Detect which cell encompasses the target text, then output its (x, y) center coordinate. 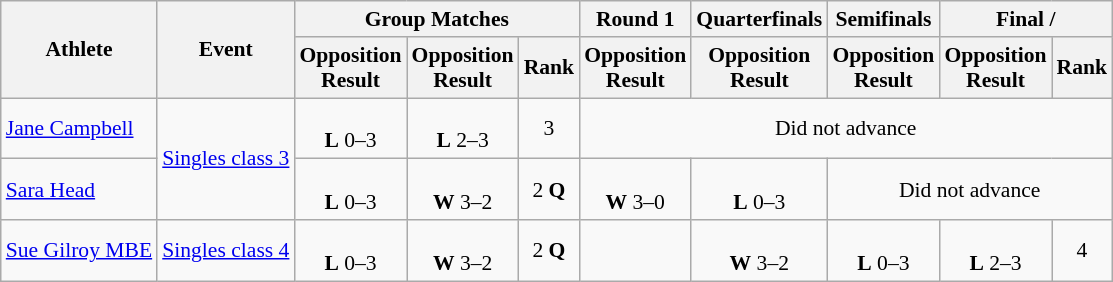
4 (1082, 250)
Final / (1026, 19)
Semifinals (883, 19)
Athlete (79, 50)
W 3–0 (635, 190)
Sara Head (79, 190)
Round 1 (635, 19)
3 (550, 128)
Singles class 4 (226, 250)
Singles class 3 (226, 159)
Event (226, 50)
Jane Campbell (79, 128)
Group Matches (436, 19)
Quarterfinals (759, 19)
Sue Gilroy MBE (79, 250)
